Output the [x, y] coordinate of the center of the cell containing the given text.  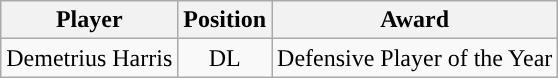
DL [225, 58]
Position [225, 20]
Defensive Player of the Year [415, 58]
Award [415, 20]
Player [90, 20]
Demetrius Harris [90, 58]
